From the cell containing the given text, extract its center point as [X, Y] coordinate. 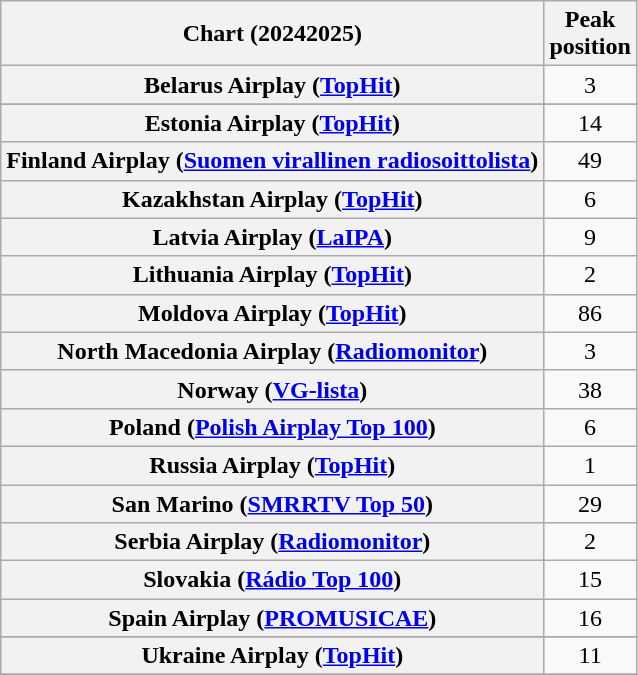
Russia Airplay (TopHit) [272, 465]
9 [590, 237]
Lithuania Airplay (TopHit) [272, 275]
Serbia Airplay (Radiomonitor) [272, 542]
86 [590, 313]
38 [590, 389]
Latvia Airplay (LaIPA) [272, 237]
Slovakia (Rádio Top 100) [272, 580]
Moldova Airplay (TopHit) [272, 313]
Kazakhstan Airplay (TopHit) [272, 199]
1 [590, 465]
Chart (20242025) [272, 34]
Finland Airplay (Suomen virallinen radiosoittolista) [272, 161]
15 [590, 580]
Ukraine Airplay (TopHit) [272, 656]
Norway (VG-lista) [272, 389]
14 [590, 123]
San Marino (SMRRTV Top 50) [272, 503]
11 [590, 656]
North Macedonia Airplay (Radiomonitor) [272, 351]
Estonia Airplay (TopHit) [272, 123]
Spain Airplay (PROMUSICAE) [272, 618]
49 [590, 161]
Belarus Airplay (TopHit) [272, 85]
29 [590, 503]
Peakposition [590, 34]
Poland (Polish Airplay Top 100) [272, 427]
16 [590, 618]
